For the text-containing cell, return its midpoint in (x, y) coordinate format. 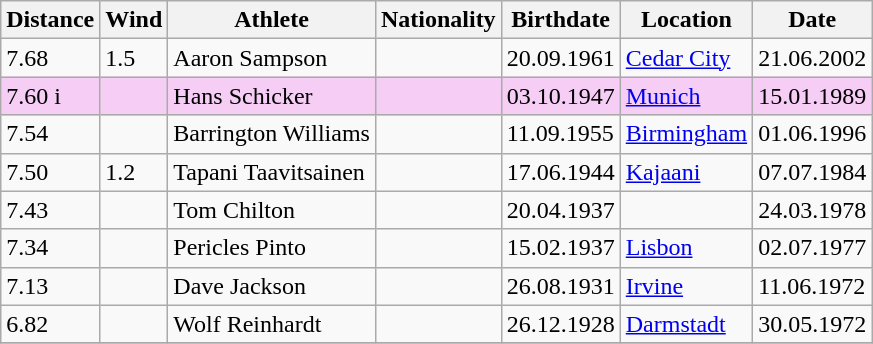
Hans Schicker (272, 96)
01.06.1996 (812, 134)
Birthdate (560, 20)
Date (812, 20)
Birmingham (686, 134)
Kajaani (686, 172)
7.54 (50, 134)
7.43 (50, 210)
Pericles Pinto (272, 248)
6.82 (50, 324)
30.05.1972 (812, 324)
1.5 (134, 58)
Lisbon (686, 248)
15.01.1989 (812, 96)
26.12.1928 (560, 324)
7.13 (50, 286)
7.50 (50, 172)
20.04.1937 (560, 210)
Wind (134, 20)
Munich (686, 96)
Dave Jackson (272, 286)
Cedar City (686, 58)
7.60 i (50, 96)
20.09.1961 (560, 58)
26.08.1931 (560, 286)
Athlete (272, 20)
11.06.1972 (812, 286)
11.09.1955 (560, 134)
1.2 (134, 172)
21.06.2002 (812, 58)
Wolf Reinhardt (272, 324)
Darmstadt (686, 324)
Location (686, 20)
02.07.1977 (812, 248)
07.07.1984 (812, 172)
Aaron Sampson (272, 58)
Tapani Taavitsainen (272, 172)
24.03.1978 (812, 210)
Irvine (686, 286)
Nationality (438, 20)
Tom Chilton (272, 210)
03.10.1947 (560, 96)
Distance (50, 20)
7.68 (50, 58)
7.34 (50, 248)
15.02.1937 (560, 248)
17.06.1944 (560, 172)
Barrington Williams (272, 134)
